Detect which cell encompasses the target text, then output its [X, Y] center coordinate. 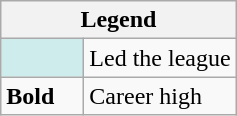
Led the league [160, 58]
Career high [160, 96]
Bold [42, 96]
Legend [118, 20]
